Scan for the cell matching the given text and deliver its (X, Y) coordinate at center. 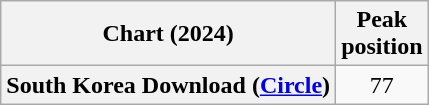
South Korea Download (Circle) (168, 85)
Peakposition (382, 34)
77 (382, 85)
Chart (2024) (168, 34)
